Extract the (X, Y) coordinate from the center of the cell holding the provided text.  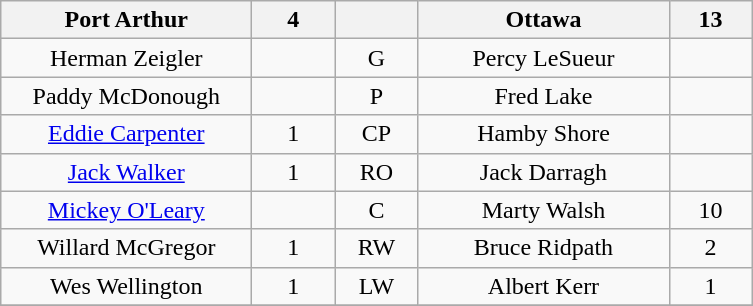
4 (294, 20)
Mickey O'Leary (126, 210)
Willard McGregor (126, 248)
Hamby Shore (544, 134)
G (376, 58)
Wes Wellington (126, 286)
LW (376, 286)
Ottawa (544, 20)
RW (376, 248)
Bruce Ridpath (544, 248)
RO (376, 172)
Albert Kerr (544, 286)
Percy LeSueur (544, 58)
Herman Zeigler (126, 58)
Fred Lake (544, 96)
P (376, 96)
Jack Walker (126, 172)
13 (710, 20)
Paddy McDonough (126, 96)
C (376, 210)
Marty Walsh (544, 210)
CP (376, 134)
Jack Darragh (544, 172)
Eddie Carpenter (126, 134)
2 (710, 248)
Port Arthur (126, 20)
10 (710, 210)
